Determine the [X, Y] coordinate at the center of the cell enclosing the given text.  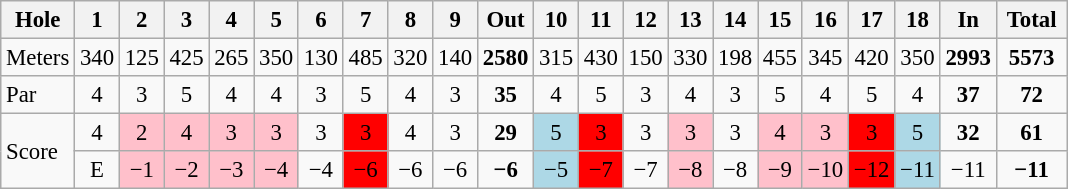
11 [600, 20]
7 [366, 20]
330 [690, 58]
61 [1032, 133]
Meters [38, 58]
Score [38, 152]
130 [320, 58]
32 [968, 133]
29 [506, 133]
8 [410, 20]
430 [600, 58]
72 [1032, 95]
13 [690, 20]
−10 [825, 170]
345 [825, 58]
125 [142, 58]
E [98, 170]
−9 [780, 170]
−2 [186, 170]
−3 [232, 170]
420 [872, 58]
−1 [142, 170]
150 [646, 58]
2580 [506, 58]
15 [780, 20]
425 [186, 58]
12 [646, 20]
1 [98, 20]
37 [968, 95]
17 [872, 20]
35 [506, 95]
Hole [38, 20]
−5 [556, 170]
10 [556, 20]
140 [456, 58]
198 [736, 58]
265 [232, 58]
320 [410, 58]
2993 [968, 58]
Par [38, 95]
Out [506, 20]
In [968, 20]
9 [456, 20]
5573 [1032, 58]
6 [320, 20]
18 [918, 20]
−12 [872, 170]
485 [366, 58]
16 [825, 20]
14 [736, 20]
455 [780, 58]
Total [1032, 20]
315 [556, 58]
340 [98, 58]
